Capture the cell that displays the provided text and extract its [X, Y] central coordinate. 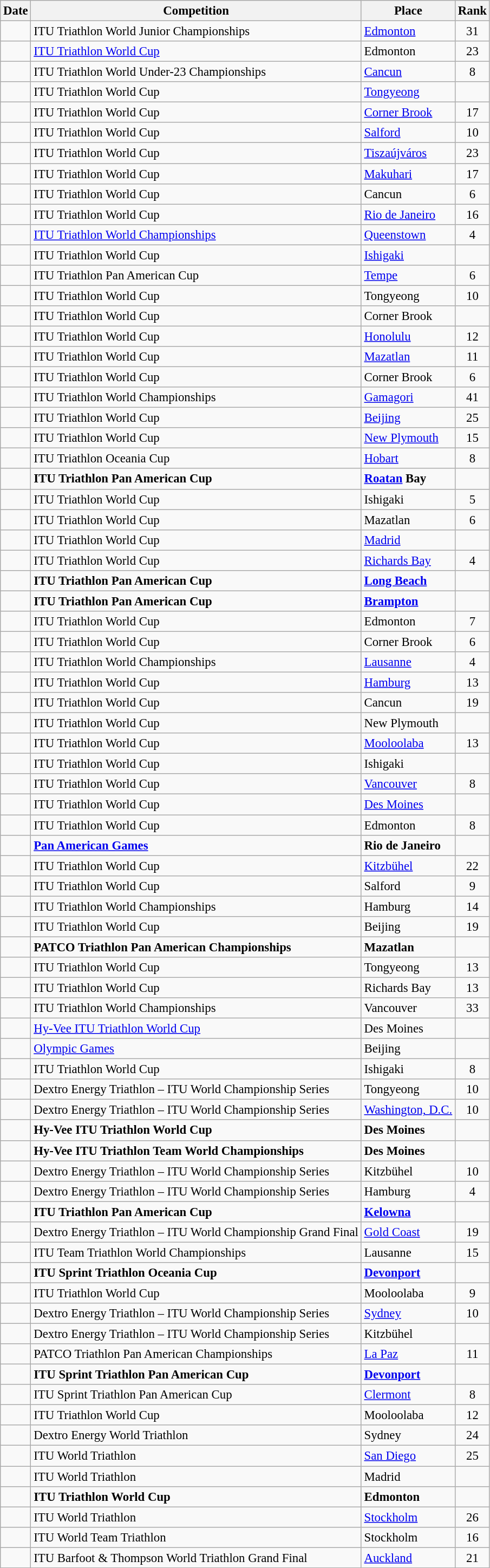
Place [408, 11]
ITU World Team Triathlon [196, 1537]
41 [473, 397]
Pan American Games [196, 845]
Tiszaújváros [408, 153]
ITU Triathlon Oceania Cup [196, 459]
Clermont [408, 1395]
Date [16, 11]
ITU Team Triathlon World Championships [196, 1252]
Honolulu [408, 336]
ITU Triathlon World Junior Championships [196, 31]
Kelowna [408, 1212]
Auckland [408, 1558]
Gamagori [408, 397]
Washington, D.C. [408, 1110]
33 [473, 1008]
La Paz [408, 1354]
ITU Triathlon World Under-23 Championships [196, 72]
Competition [196, 11]
Makuhari [408, 174]
San Diego [408, 1456]
21 [473, 1558]
31 [473, 31]
Hobart [408, 459]
22 [473, 866]
Long Beach [408, 581]
26 [473, 1517]
Dextro Energy Triathlon – ITU World Championship Grand Final [196, 1232]
14 [473, 906]
Dextro Energy World Triathlon [196, 1435]
Tempe [408, 276]
Gold Coast [408, 1232]
Hy-Vee ITU Triathlon Team World Championships [196, 1151]
ITU Barfoot & Thompson World Triathlon Grand Final [196, 1558]
Olympic Games [196, 1049]
Roatan Bay [408, 479]
ITU Sprint Triathlon Oceania Cup [196, 1273]
Queenstown [408, 234]
Brampton [408, 601]
5 [473, 499]
Rank [473, 11]
7 [473, 622]
24 [473, 1435]
